Return [x, y] of the center of cell containing provided text 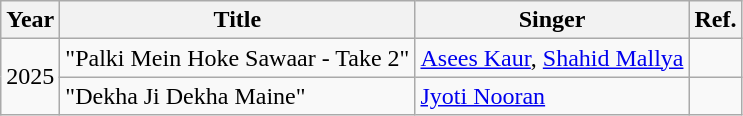
"Palki Mein Hoke Sawaar - Take 2" [238, 58]
Singer [552, 20]
Title [238, 20]
Ref. [716, 20]
2025 [30, 77]
"Dekha Ji Dekha Maine" [238, 96]
Jyoti Nooran [552, 96]
Year [30, 20]
Asees Kaur, Shahid Mallya [552, 58]
